Identify which cell holds the provided text, then report its [x, y] central coordinate. 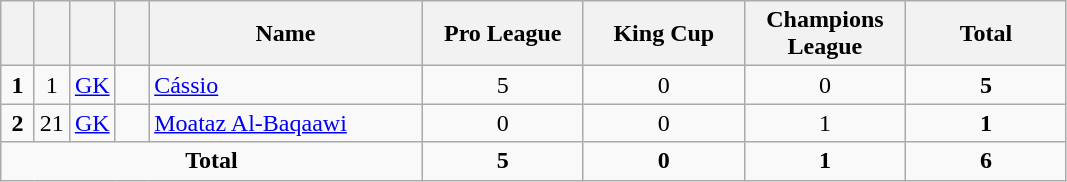
6 [986, 161]
2 [18, 123]
Pro League [502, 34]
21 [52, 123]
Champions League [824, 34]
King Cup [664, 34]
Moataz Al-Baqaawi [286, 123]
Name [286, 34]
Cássio [286, 85]
